From the cell containing the given text, extract its center point as (x, y) coordinate. 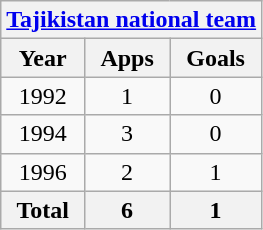
Year (43, 58)
Tajikistan national team (132, 20)
2 (128, 172)
1992 (43, 96)
1994 (43, 134)
Goals (216, 58)
1996 (43, 172)
6 (128, 210)
Apps (128, 58)
3 (128, 134)
Total (43, 210)
